Detect which cell encompasses the target text, then output its [X, Y] center coordinate. 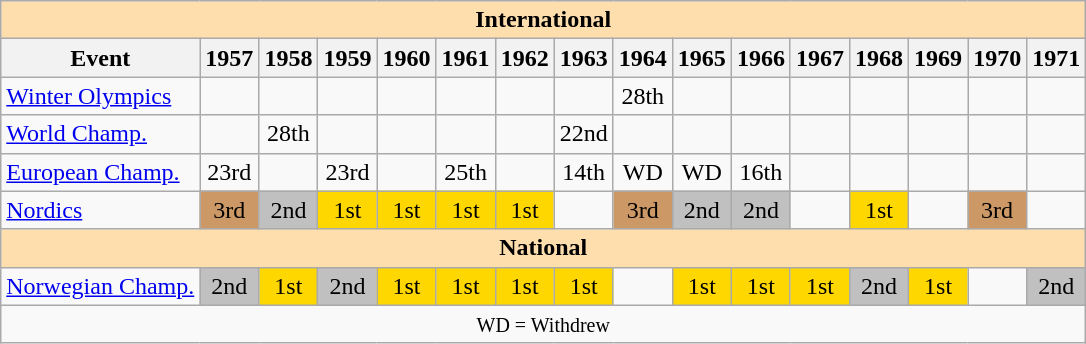
1958 [288, 58]
Norwegian Champ. [100, 286]
1959 [348, 58]
1965 [702, 58]
International [544, 20]
1962 [524, 58]
1969 [938, 58]
1961 [466, 58]
European Champ. [100, 172]
1963 [584, 58]
1960 [406, 58]
16th [760, 172]
Event [100, 58]
Nordics [100, 210]
22nd [584, 134]
14th [584, 172]
1971 [1056, 58]
Winter Olympics [100, 96]
WD = Withdrew [544, 324]
1966 [760, 58]
1968 [878, 58]
National [544, 248]
1957 [230, 58]
25th [466, 172]
1967 [820, 58]
1970 [998, 58]
1964 [642, 58]
World Champ. [100, 134]
